Determine the (X, Y) coordinate at the center of the cell enclosing the given text.  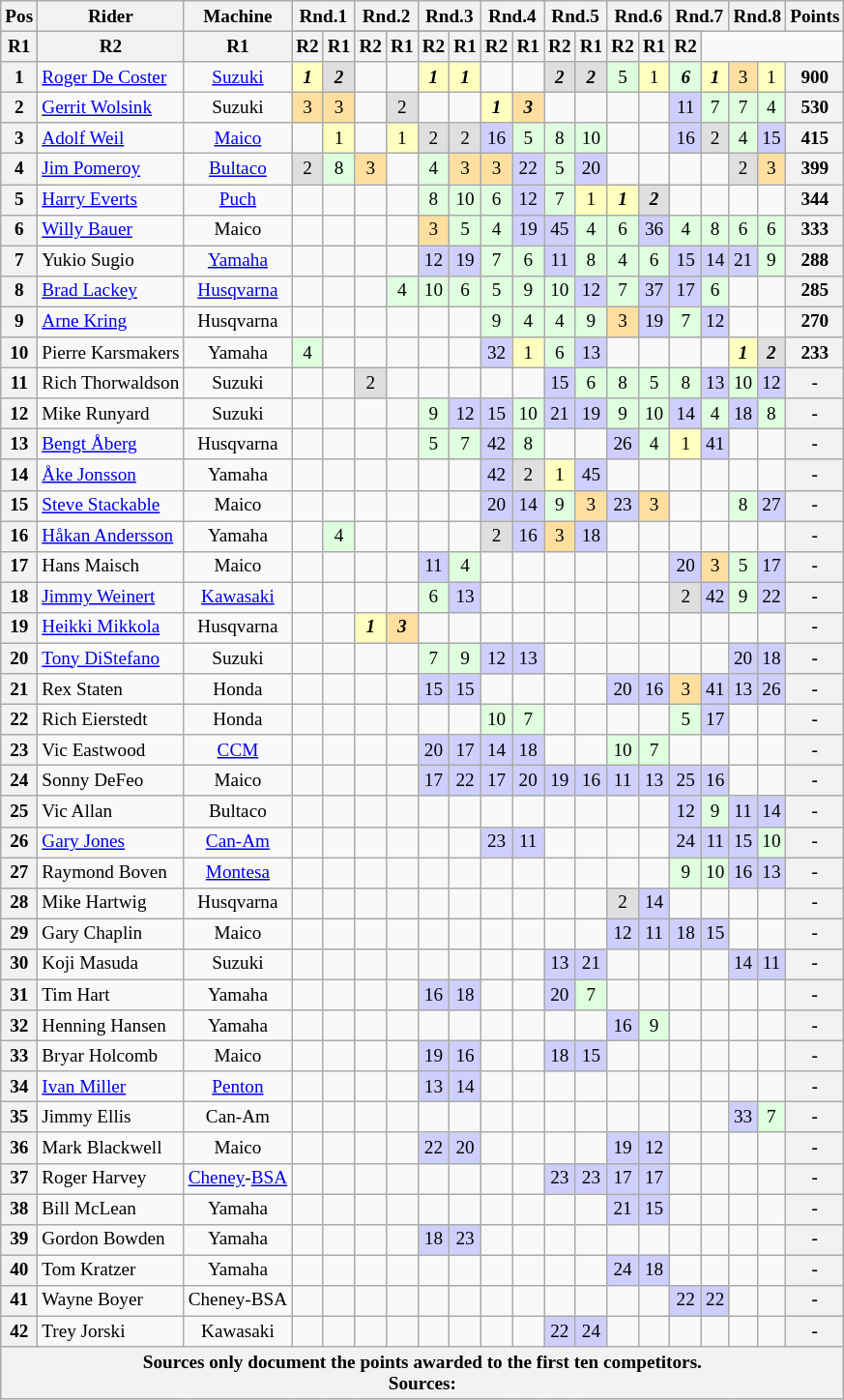
900 (815, 77)
288 (815, 261)
Harry Everts (110, 199)
Rich Eierstedt (110, 719)
38 (19, 1210)
Gerrit Wolsink (110, 107)
Rnd.5 (574, 16)
Bill McLean (110, 1210)
Adolf Weil (110, 138)
285 (815, 291)
Rex Staten (110, 689)
Roger De Coster (110, 77)
Rich Thorwaldson (110, 383)
530 (815, 107)
Vic Allan (110, 811)
Raymond Boven (110, 872)
Trey Jorski (110, 1331)
Yukio Sugio (110, 261)
Vic Eastwood (110, 750)
35 (19, 1118)
34 (19, 1087)
Tony DiStefano (110, 658)
Rnd.2 (387, 16)
Mike Runyard (110, 414)
28 (19, 903)
Jimmy Ellis (110, 1118)
Rider (110, 16)
31 (19, 995)
Arne Kring (110, 322)
39 (19, 1240)
Hans Maisch (110, 567)
344 (815, 199)
Sonny DeFeo (110, 781)
Tom Kratzer (110, 1270)
29 (19, 934)
Jimmy Weinert (110, 598)
Mark Blackwell (110, 1148)
Åke Jonsson (110, 475)
Sources only document the points awarded to the first ten competitors.Sources: (422, 1373)
Pos (19, 16)
Rnd.3 (449, 16)
415 (815, 138)
Roger Harvey (110, 1179)
Rnd.4 (512, 16)
Rnd.8 (758, 16)
Gary Chaplin (110, 934)
Steve Stackable (110, 506)
333 (815, 230)
Brad Lackey (110, 291)
270 (815, 322)
Gary Jones (110, 842)
Henning Hansen (110, 1026)
Rnd.7 (700, 16)
30 (19, 964)
40 (19, 1270)
Mike Hartwig (110, 903)
Håkan Andersson (110, 536)
Bryar Holcomb (110, 1056)
Tim Hart (110, 995)
CCM (238, 750)
Montesa (238, 872)
Heikki Mikkola (110, 627)
Ivan Miller (110, 1087)
Puch (238, 199)
399 (815, 169)
Rnd.6 (638, 16)
Willy Bauer (110, 230)
Gordon Bowden (110, 1240)
233 (815, 353)
Bengt Åberg (110, 445)
Koji Masuda (110, 964)
Wayne Boyer (110, 1300)
Jim Pomeroy (110, 169)
Machine (238, 16)
Rnd.1 (323, 16)
Points (815, 16)
Pierre Karsmakers (110, 353)
Penton (238, 1087)
